Scan for the cell matching the given text and deliver its [X, Y] coordinate at center. 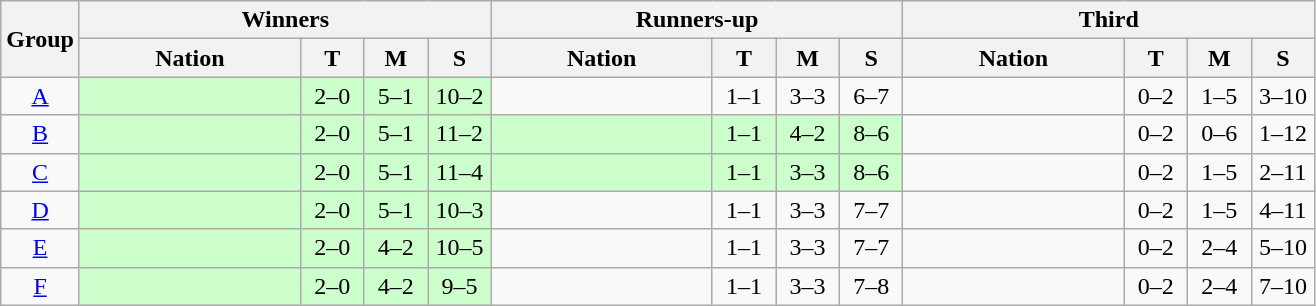
10–5 [460, 248]
4–11 [1283, 210]
11–2 [460, 134]
Third [1109, 20]
A [40, 96]
11–4 [460, 172]
10–2 [460, 96]
D [40, 210]
7–10 [1283, 286]
0–6 [1220, 134]
9–5 [460, 286]
3–10 [1283, 96]
Runners-up [697, 20]
10–3 [460, 210]
F [40, 286]
C [40, 172]
2–11 [1283, 172]
7–8 [871, 286]
B [40, 134]
E [40, 248]
5–10 [1283, 248]
1–12 [1283, 134]
Winners [285, 20]
Group [40, 39]
6–7 [871, 96]
